From the cell containing the given text, extract its center point as (X, Y) coordinate. 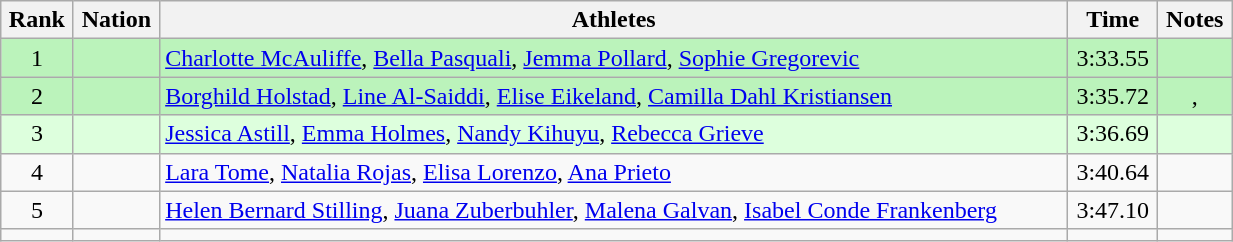
Athletes (614, 20)
3:40.64 (1113, 172)
3:47.10 (1113, 210)
Time (1113, 20)
Notes (1195, 20)
3:33.55 (1113, 58)
, (1195, 96)
Lara Tome, Natalia Rojas, Elisa Lorenzo, Ana Prieto (614, 172)
1 (37, 58)
3 (37, 134)
Helen Bernard Stilling, Juana Zuberbuhler, Malena Galvan, Isabel Conde Frankenberg (614, 210)
4 (37, 172)
3:36.69 (1113, 134)
Rank (37, 20)
Charlotte McAuliffe, Bella Pasquali, Jemma Pollard, Sophie Gregorevic (614, 58)
Borghild Holstad, Line Al-Saiddi, Elise Eikeland, Camilla Dahl Kristiansen (614, 96)
5 (37, 210)
2 (37, 96)
Jessica Astill, Emma Holmes, Nandy Kihuyu, Rebecca Grieve (614, 134)
3:35.72 (1113, 96)
Nation (116, 20)
